Extract the [X, Y] coordinate from the center of the cell holding the provided text.  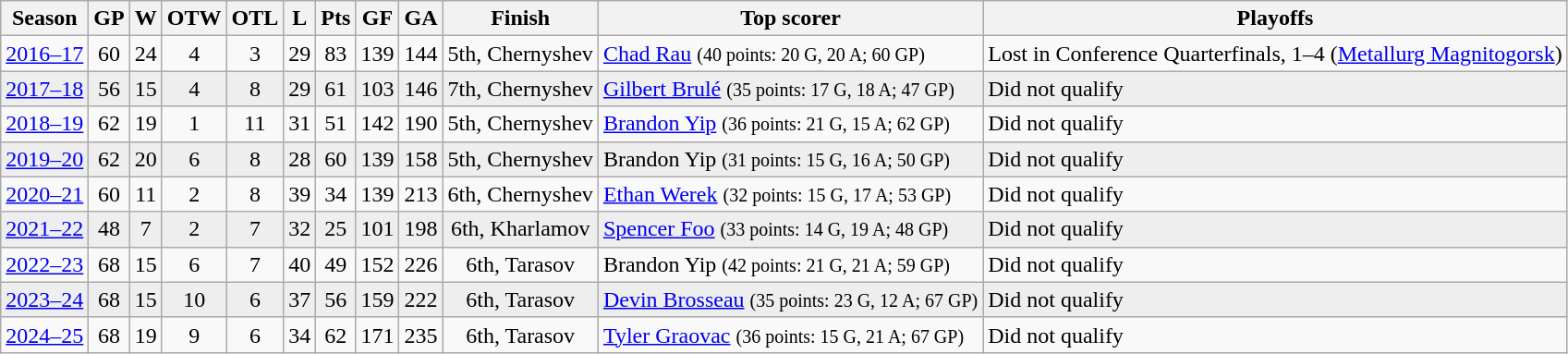
Season [44, 18]
3 [255, 54]
213 [421, 194]
146 [421, 89]
2021–22 [44, 229]
20 [146, 159]
6th, Kharlamov [520, 229]
101 [377, 229]
GP [109, 18]
1 [194, 124]
OTL [255, 18]
2018–19 [44, 124]
83 [336, 54]
Top scorer [790, 18]
31 [299, 124]
Devin Brosseau (35 points: 23 G, 12 A; 67 GP) [790, 299]
Finish [520, 18]
6th, Chernyshev [520, 194]
GA [421, 18]
235 [421, 335]
10 [194, 299]
24 [146, 54]
2016–17 [44, 54]
39 [299, 194]
Spencer Foo (33 points: 14 G, 19 A; 48 GP) [790, 229]
103 [377, 89]
7th, Chernyshev [520, 89]
61 [336, 89]
Brandon Yip (31 points: 15 G, 16 A; 50 GP) [790, 159]
Tyler Graovac (36 points: 15 G, 21 A; 67 GP) [790, 335]
W [146, 18]
222 [421, 299]
2024–25 [44, 335]
2017–18 [44, 89]
152 [377, 264]
2019–20 [44, 159]
198 [421, 229]
190 [421, 124]
51 [336, 124]
142 [377, 124]
171 [377, 335]
Ethan Werek (32 points: 15 G, 17 A; 53 GP) [790, 194]
159 [377, 299]
2022–23 [44, 264]
28 [299, 159]
144 [421, 54]
Brandon Yip (36 points: 21 G, 15 A; 62 GP) [790, 124]
40 [299, 264]
49 [336, 264]
Gilbert Brulé (35 points: 17 G, 18 A; 47 GP) [790, 89]
158 [421, 159]
Lost in Conference Quarterfinals, 1–4 (Metallurg Magnitogorsk) [1275, 54]
37 [299, 299]
32 [299, 229]
2023–24 [44, 299]
9 [194, 335]
Pts [336, 18]
OTW [194, 18]
48 [109, 229]
Brandon Yip (42 points: 21 G, 21 A; 59 GP) [790, 264]
2020–21 [44, 194]
Playoffs [1275, 18]
L [299, 18]
GF [377, 18]
Chad Rau (40 points: 20 G, 20 A; 60 GP) [790, 54]
226 [421, 264]
25 [336, 229]
